Locate the cell with the specified text and output its [X, Y] center coordinate. 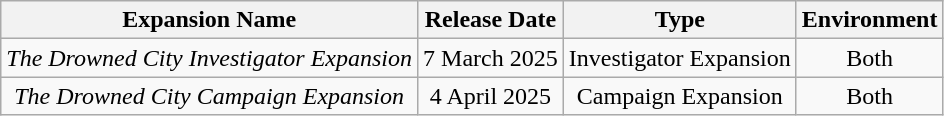
The Drowned City Investigator Expansion [210, 58]
4 April 2025 [491, 96]
The Drowned City Campaign Expansion [210, 96]
Expansion Name [210, 20]
Campaign Expansion [680, 96]
7 March 2025 [491, 58]
Release Date [491, 20]
Investigator Expansion [680, 58]
Environment [870, 20]
Type [680, 20]
